Scan for the cell matching the given text and deliver its (X, Y) coordinate at center. 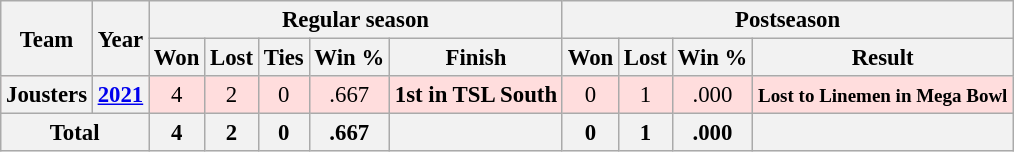
Total (75, 133)
Lost to Linemen in Mega Bowl (883, 95)
Ties (284, 58)
Finish (476, 58)
Team (47, 38)
Year (120, 38)
2021 (120, 95)
1st in TSL South (476, 95)
Regular season (355, 20)
Result (883, 58)
Jousters (47, 95)
Postseason (787, 20)
